Find where the given text appears and provide that cell's center as [x, y] coordinate. 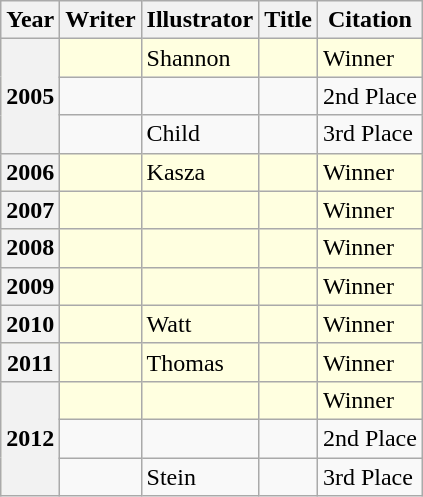
2006 [30, 172]
Title [288, 20]
Year [30, 20]
Writer [100, 20]
2012 [30, 438]
2009 [30, 286]
Illustrator [200, 20]
Watt [200, 324]
2010 [30, 324]
Thomas [200, 362]
2011 [30, 362]
Child [200, 134]
Shannon [200, 58]
Stein [200, 477]
Kasza [200, 172]
2007 [30, 210]
Citation [370, 20]
2005 [30, 96]
2008 [30, 248]
